Detect which cell encompasses the target text, then output its [X, Y] center coordinate. 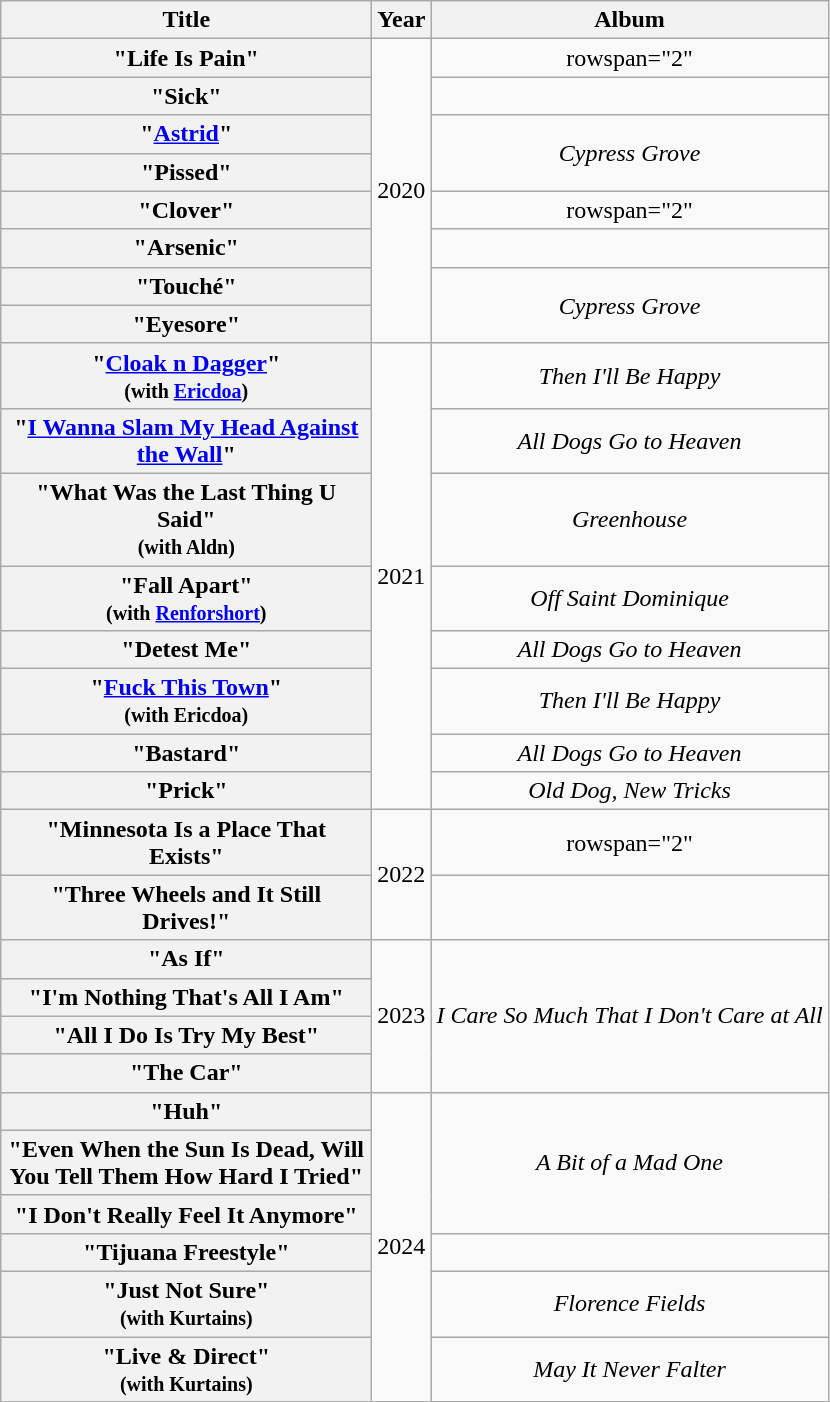
"What Was the Last Thing U Said"(with Aldn) [186, 519]
"As If" [186, 959]
Greenhouse [630, 519]
"Tijuana Freestyle" [186, 1252]
"Fall Apart"(with Renforshort) [186, 598]
"I Don't Really Feel It Anymore" [186, 1214]
"Clover" [186, 210]
"Sick" [186, 96]
2020 [402, 191]
A Bit of a Mad One [630, 1162]
"Fuck This Town"(with Ericdoa) [186, 702]
"All I Do Is Try My Best" [186, 1035]
"Arsenic" [186, 248]
"Even When the Sun Is Dead, Will You Tell Them How Hard I Tried" [186, 1162]
Year [402, 20]
"The Car" [186, 1073]
2022 [402, 875]
Old Dog, New Tricks [630, 791]
"Detest Me" [186, 650]
Off Saint Dominique [630, 598]
"Three Wheels and It Still Drives!" [186, 908]
"Cloak n Dagger"(with Ericdoa) [186, 376]
"Prick" [186, 791]
"Huh" [186, 1111]
Title [186, 20]
"Bastard" [186, 753]
"Minnesota Is a Place That Exists" [186, 842]
"Life Is Pain" [186, 58]
"Eyesore" [186, 324]
"Pissed" [186, 172]
2024 [402, 1246]
"Astrid" [186, 134]
"Live & Direct"(with Kurtains) [186, 1368]
2021 [402, 576]
2023 [402, 1016]
Album [630, 20]
"Touché" [186, 286]
May It Never Falter [630, 1368]
"Just Not Sure"(with Kurtains) [186, 1304]
"I'm Nothing That's All I Am" [186, 997]
"I Wanna Slam My Head Against the Wall" [186, 440]
Florence Fields [630, 1304]
I Care So Much That I Don't Care at All [630, 1016]
